Extract the (X, Y) coordinate from the center of the cell holding the provided text.  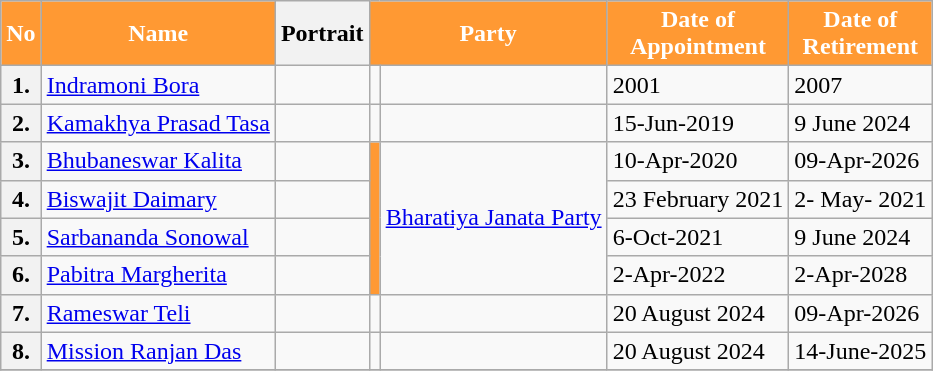
Date of Retirement (860, 34)
Portrait (322, 34)
Mission Ranjan Das (158, 351)
23 February 2021 (698, 199)
Bharatiya Janata Party (494, 218)
2001 (698, 85)
2-Apr-2022 (698, 275)
Name (158, 34)
No (21, 34)
Pabitra Margherita (158, 275)
8. (21, 351)
Date of Appointment (698, 34)
Rameswar Teli (158, 313)
2007 (860, 85)
Biswajit Daimary (158, 199)
7. (21, 313)
5. (21, 237)
4. (21, 199)
Party (488, 34)
14-June-2025 (860, 351)
6-Oct-2021 (698, 237)
Kamakhya Prasad Tasa (158, 123)
2. (21, 123)
6. (21, 275)
15-Jun-2019 (698, 123)
Sarbananda Sonowal (158, 237)
1. (21, 85)
3. (21, 161)
2-Apr-2028 (860, 275)
2- May- 2021 (860, 199)
Bhubaneswar Kalita (158, 161)
10-Apr-2020 (698, 161)
Indramoni Bora (158, 85)
